Scan for the cell matching the given text and deliver its [X, Y] coordinate at center. 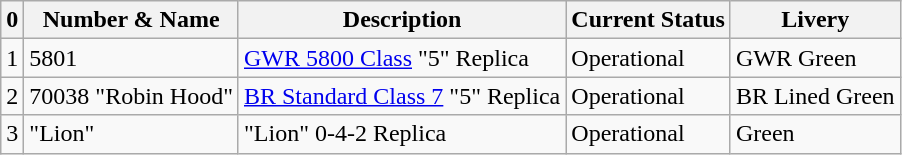
Description [402, 20]
Current Status [648, 20]
Green [815, 134]
"Lion" 0-4-2 Replica [402, 134]
BR Lined Green [815, 96]
70038 "Robin Hood" [132, 96]
5801 [132, 58]
GWR 5800 Class "5" Replica [402, 58]
Livery [815, 20]
GWR Green [815, 58]
"Lion" [132, 134]
3 [12, 134]
1 [12, 58]
2 [12, 96]
Number & Name [132, 20]
BR Standard Class 7 "5" Replica [402, 96]
0 [12, 20]
